Extract the [X, Y] coordinate from the center of the cell holding the provided text.  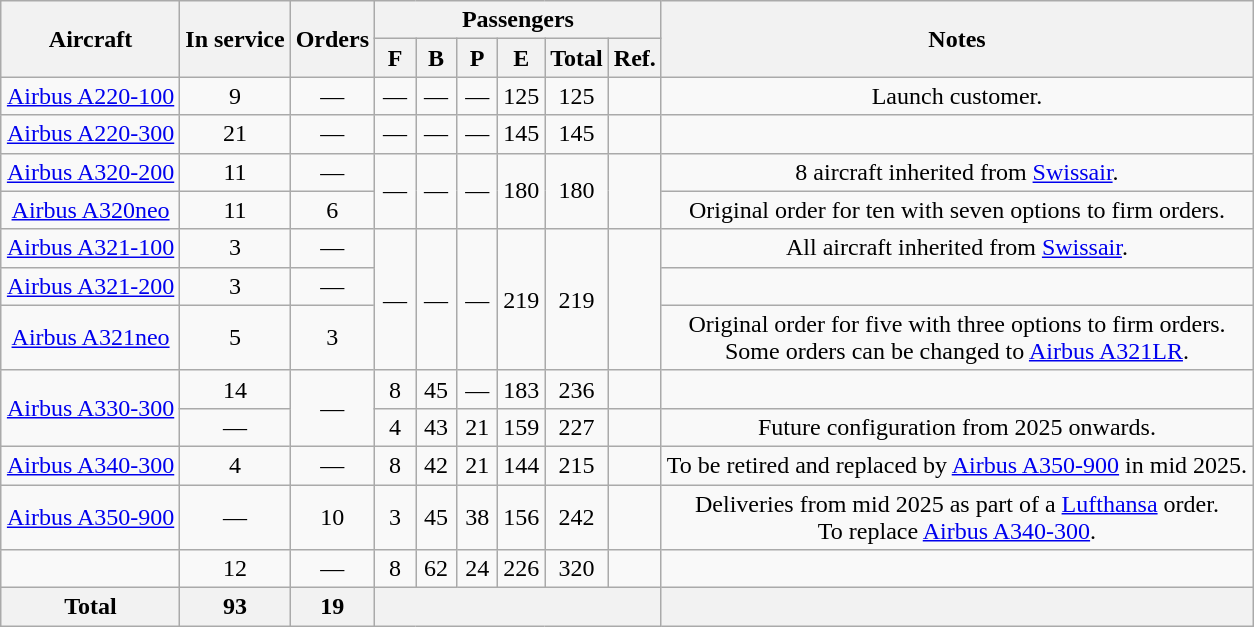
In service [235, 39]
Future configuration from 2025 onwards. [956, 427]
Airbus A330-300 [90, 408]
Airbus A321-100 [90, 248]
E [522, 58]
183 [522, 389]
Ref. [634, 58]
All aircraft inherited from Swissair. [956, 248]
Notes [956, 39]
F [396, 58]
Airbus A320-200 [90, 172]
Deliveries from mid 2025 as part of a Lufthansa order. To replace Airbus A340-300. [956, 516]
Orders [332, 39]
24 [478, 569]
Airbus A321neo [90, 338]
9 [235, 96]
242 [577, 516]
93 [235, 607]
62 [436, 569]
5 [235, 338]
6 [332, 210]
To be retired and replaced by Airbus A350-900 in mid 2025. [956, 465]
P [478, 58]
Airbus A350-900 [90, 516]
Passengers [518, 20]
159 [522, 427]
Airbus A320neo [90, 210]
43 [436, 427]
227 [577, 427]
38 [478, 516]
156 [522, 516]
B [436, 58]
8 aircraft inherited from Swissair. [956, 172]
10 [332, 516]
215 [577, 465]
320 [577, 569]
12 [235, 569]
Airbus A220-300 [90, 134]
14 [235, 389]
19 [332, 607]
Original order for ten with seven options to firm orders. [956, 210]
Original order for five with three options to firm orders.Some orders can be changed to Airbus A321LR. [956, 338]
Airbus A340-300 [90, 465]
236 [577, 389]
Airbus A220-100 [90, 96]
144 [522, 465]
42 [436, 465]
Launch customer. [956, 96]
226 [522, 569]
Airbus A321-200 [90, 286]
Aircraft [90, 39]
